Locate the cell with the specified text and output its [x, y] center coordinate. 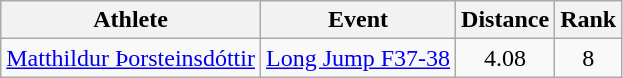
Long Jump F37-38 [358, 58]
Rank [588, 20]
8 [588, 58]
Event [358, 20]
Matthildur Þorsteinsdóttir [131, 58]
Athlete [131, 20]
Distance [506, 20]
4.08 [506, 58]
